Locate the cell with the specified text and output its (x, y) center coordinate. 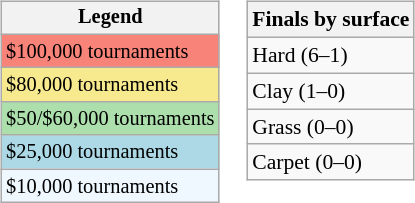
$100,000 tournaments (110, 51)
Finals by surface (330, 20)
Carpet (0–0) (330, 162)
$80,000 tournaments (110, 85)
Clay (1–0) (330, 91)
$10,000 tournaments (110, 186)
$25,000 tournaments (110, 152)
$50/$60,000 tournaments (110, 119)
Grass (0–0) (330, 127)
Legend (110, 18)
Hard (6–1) (330, 55)
